Extract the [X, Y] coordinate from the center of the cell holding the provided text.  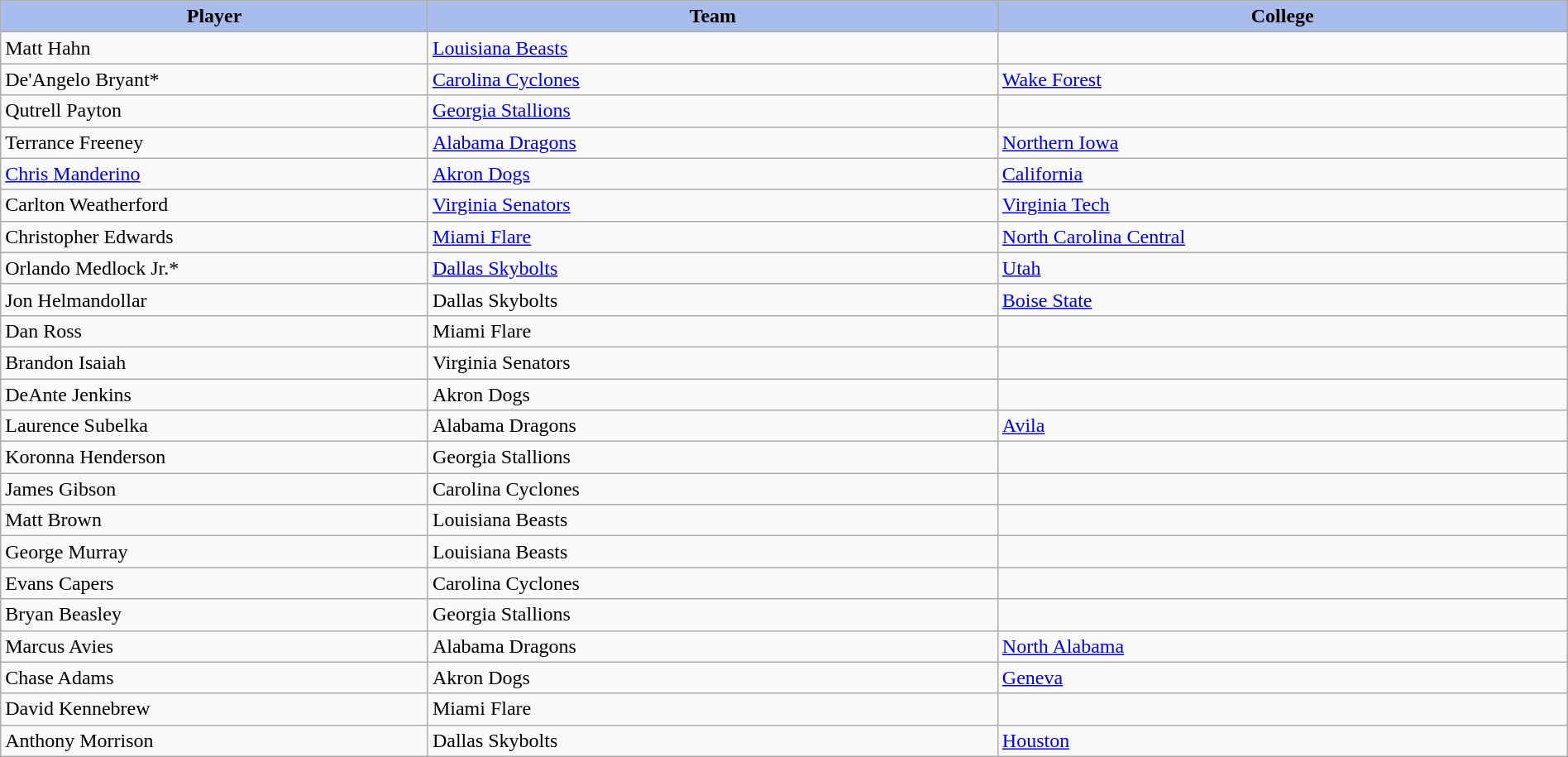
Chase Adams [215, 678]
Utah [1282, 268]
Jon Helmandollar [215, 299]
Chris Manderino [215, 174]
Wake Forest [1282, 79]
Houston [1282, 740]
Matt Brown [215, 520]
Brandon Isaiah [215, 362]
Orlando Medlock Jr.* [215, 268]
North Alabama [1282, 646]
DeAnte Jenkins [215, 395]
Virginia Tech [1282, 205]
Carlton Weatherford [215, 205]
Team [713, 17]
Northern Iowa [1282, 142]
Christopher Edwards [215, 237]
David Kennebrew [215, 709]
James Gibson [215, 489]
Geneva [1282, 678]
Boise State [1282, 299]
De'Angelo Bryant* [215, 79]
Laurence Subelka [215, 426]
George Murray [215, 552]
Matt Hahn [215, 48]
North Carolina Central [1282, 237]
Dan Ross [215, 331]
Player [215, 17]
Bryan Beasley [215, 615]
Anthony Morrison [215, 740]
Koronna Henderson [215, 458]
California [1282, 174]
Qutrell Payton [215, 111]
Terrance Freeney [215, 142]
College [1282, 17]
Evans Capers [215, 583]
Avila [1282, 426]
Marcus Avies [215, 646]
